Output the [X, Y] coordinate of the center of the cell containing the given text.  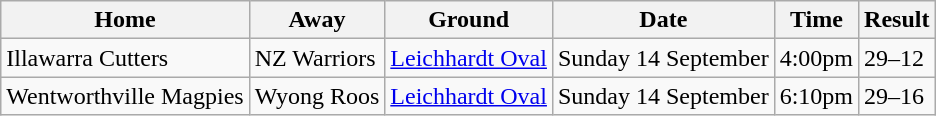
Wentworthville Magpies [125, 96]
Ground [469, 20]
4:00pm [816, 58]
Away [317, 20]
Wyong Roos [317, 96]
Date [663, 20]
Time [816, 20]
29–12 [897, 58]
6:10pm [816, 96]
NZ Warriors [317, 58]
Illawarra Cutters [125, 58]
Result [897, 20]
Home [125, 20]
29–16 [897, 96]
